Extract the [X, Y] coordinate from the center of the cell holding the provided text.  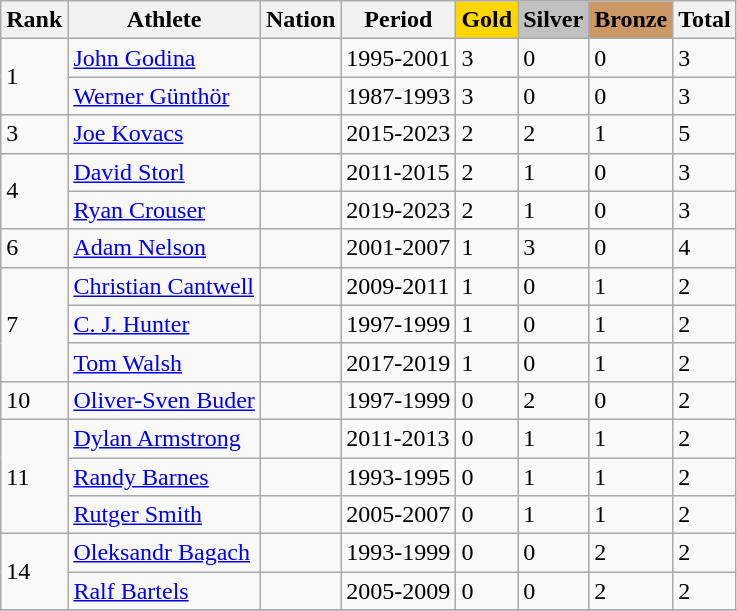
Nation [300, 20]
Rutger Smith [164, 515]
Oleksandr Bagach [164, 553]
Joe Kovacs [164, 134]
Rank [34, 20]
Silver [554, 20]
C. J. Hunter [164, 324]
1987-1993 [398, 96]
1993-1995 [398, 477]
5 [705, 134]
Werner Günthör [164, 96]
Christian Cantwell [164, 286]
Oliver-Sven Buder [164, 400]
Tom Walsh [164, 362]
Total [705, 20]
2019-2023 [398, 210]
Athlete [164, 20]
Adam Nelson [164, 248]
2017-2019 [398, 362]
14 [34, 572]
Ralf Bartels [164, 591]
1995-2001 [398, 58]
Ryan Crouser [164, 210]
Gold [487, 20]
2015-2023 [398, 134]
Bronze [631, 20]
Period [398, 20]
David Storl [164, 172]
6 [34, 248]
2005-2007 [398, 515]
Randy Barnes [164, 477]
2001-2007 [398, 248]
2009-2011 [398, 286]
2011-2015 [398, 172]
Dylan Armstrong [164, 438]
11 [34, 476]
1993-1999 [398, 553]
2005-2009 [398, 591]
7 [34, 324]
2011-2013 [398, 438]
10 [34, 400]
John Godina [164, 58]
